Detect which cell encompasses the target text, then output its [x, y] center coordinate. 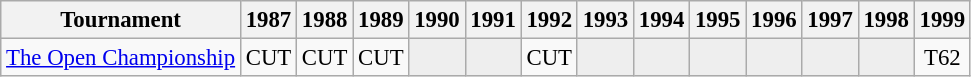
1994 [661, 20]
1998 [886, 20]
1987 [268, 20]
1991 [493, 20]
1989 [381, 20]
1997 [830, 20]
1990 [437, 20]
1992 [549, 20]
T62 [942, 58]
1993 [605, 20]
1995 [718, 20]
1988 [325, 20]
1999 [942, 20]
The Open Championship [121, 58]
1996 [774, 20]
Tournament [121, 20]
